Determine the (x, y) coordinate at the center of the cell enclosing the given text.  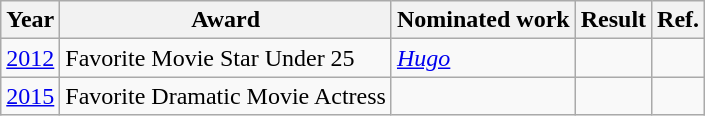
Nominated work (483, 20)
Award (226, 20)
2015 (30, 96)
Favorite Movie Star Under 25 (226, 58)
Favorite Dramatic Movie Actress (226, 96)
Ref. (678, 20)
2012 (30, 58)
Result (613, 20)
Year (30, 20)
Hugo (483, 58)
